Provide the [X, Y] coordinate of the cell's center where the given text is located.  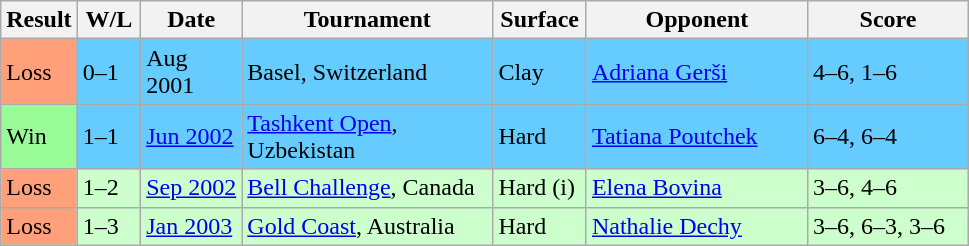
Bell Challenge, Canada [368, 188]
Jun 2002 [192, 136]
1–3 [109, 226]
Sep 2002 [192, 188]
Tashkent Open, Uzbekistan [368, 136]
Gold Coast, Australia [368, 226]
0–1 [109, 72]
Result [39, 20]
3–6, 6–3, 3–6 [888, 226]
Jan 2003 [192, 226]
Adriana Gerši [696, 72]
Elena Bovina [696, 188]
Win [39, 136]
Surface [540, 20]
1–1 [109, 136]
Clay [540, 72]
1–2 [109, 188]
W/L [109, 20]
Tournament [368, 20]
Score [888, 20]
Nathalie Dechy [696, 226]
Aug 2001 [192, 72]
4–6, 1–6 [888, 72]
Opponent [696, 20]
6–4, 6–4 [888, 136]
3–6, 4–6 [888, 188]
Date [192, 20]
Basel, Switzerland [368, 72]
Tatiana Poutchek [696, 136]
Hard (i) [540, 188]
